Identify which cell holds the provided text, then report its (X, Y) central coordinate. 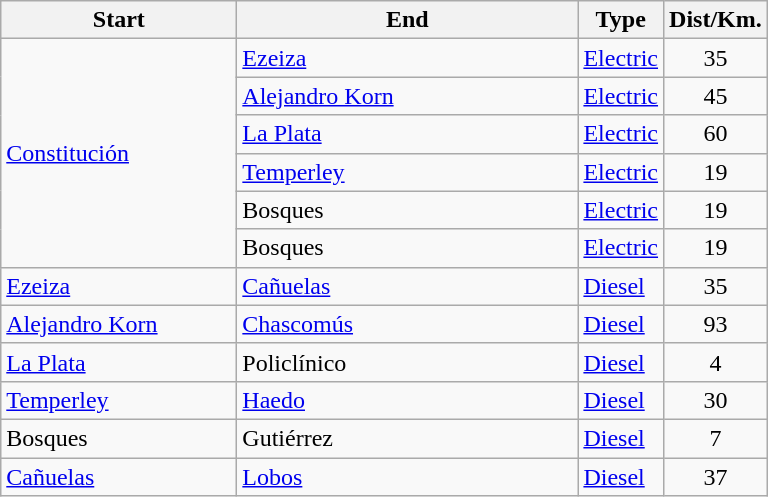
45 (716, 96)
Start (119, 20)
Chascomús (408, 324)
Lobos (408, 477)
60 (716, 134)
Dist/Km. (716, 20)
Policlínico (408, 362)
30 (716, 400)
Constitución (119, 153)
4 (716, 362)
93 (716, 324)
Haedo (408, 400)
37 (716, 477)
Gutiérrez (408, 438)
End (408, 20)
7 (716, 438)
Type (621, 20)
